Return (X, Y) of the center of cell containing provided text 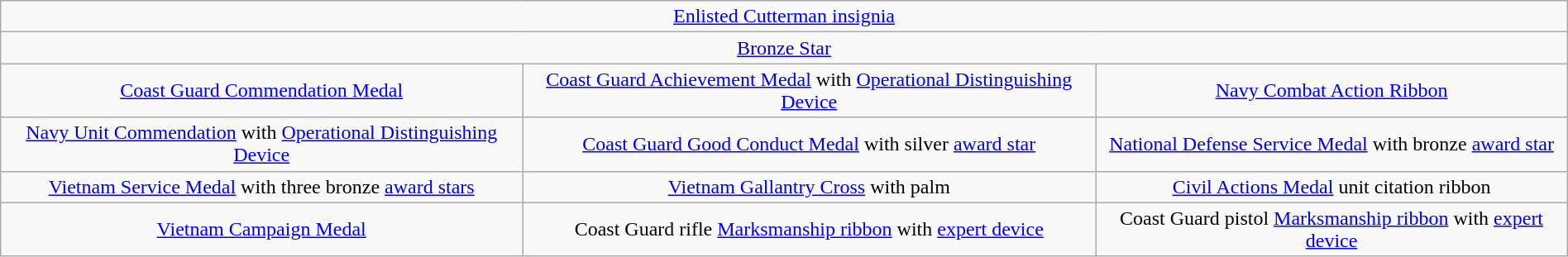
Bronze Star (784, 48)
Coast Guard Achievement Medal with Operational Distinguishing Device (809, 91)
Coast Guard pistol Marksmanship ribbon with expert device (1331, 230)
Vietnam Gallantry Cross with palm (809, 187)
Coast Guard Commendation Medal (261, 91)
Civil Actions Medal unit citation ribbon (1331, 187)
Enlisted Cutterman insignia (784, 17)
Coast Guard rifle Marksmanship ribbon with expert device (809, 230)
Coast Guard Good Conduct Medal with silver award star (809, 144)
Vietnam Service Medal with three bronze award stars (261, 187)
Navy Combat Action Ribbon (1331, 91)
National Defense Service Medal with bronze award star (1331, 144)
Navy Unit Commendation with Operational Distinguishing Device (261, 144)
Vietnam Campaign Medal (261, 230)
